Pinpoint the cell where the given text exists, returning its (X, Y) midpoint coordinate. 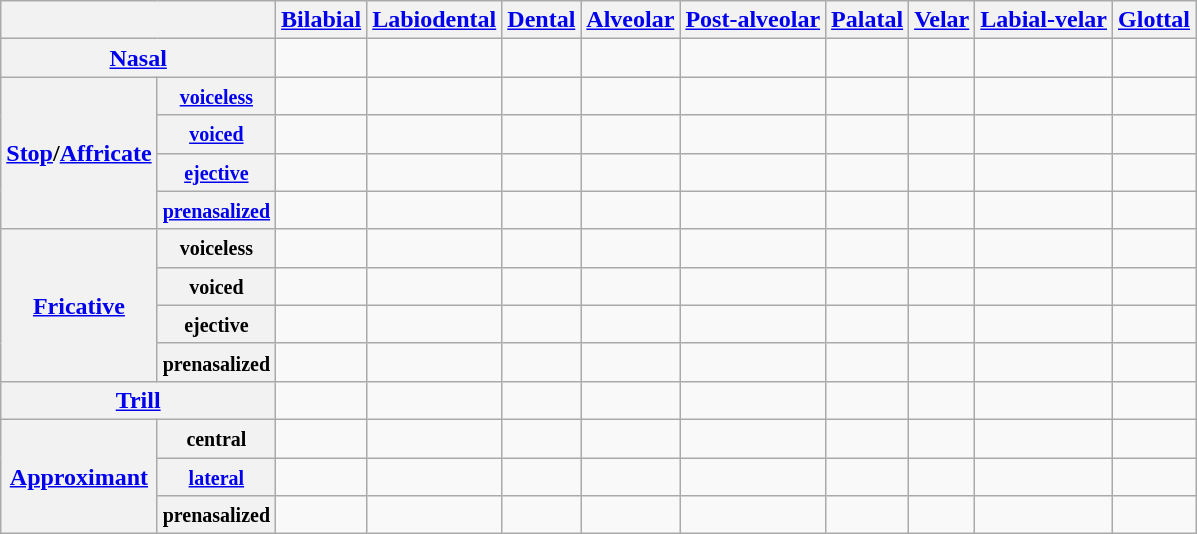
Labial-velar (1044, 20)
Glottal (1154, 20)
Nasal (138, 58)
Velar (942, 20)
Post-alveolar (753, 20)
Alveolar (630, 20)
lateral (216, 477)
central (216, 438)
Palatal (868, 20)
Labiodental (434, 20)
Trill (138, 400)
Fricative (79, 305)
Stop/Affricate (79, 153)
Bilabial (322, 20)
Approximant (79, 476)
Dental (542, 20)
